From the cell containing the given text, extract its center point as (x, y) coordinate. 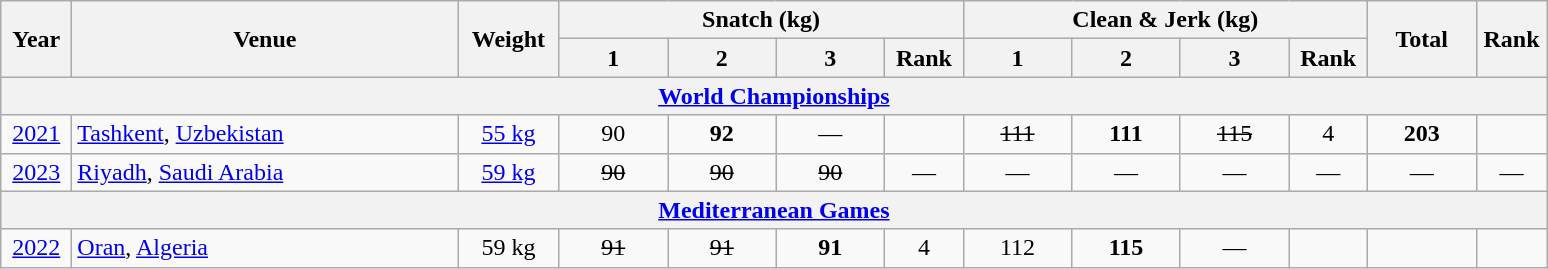
Weight (508, 39)
2021 (36, 134)
Total (1422, 39)
Snatch (kg) (761, 20)
Riyadh, Saudi Arabia (265, 172)
Oran, Algeria (265, 248)
Mediterranean Games (774, 210)
Year (36, 39)
112 (1018, 248)
Clean & Jerk (kg) (1165, 20)
World Championships (774, 96)
2023 (36, 172)
92 (722, 134)
2022 (36, 248)
55 kg (508, 134)
203 (1422, 134)
Venue (265, 39)
Tashkent, Uzbekistan (265, 134)
